Output the (X, Y) coordinate of the center of the cell containing the given text.  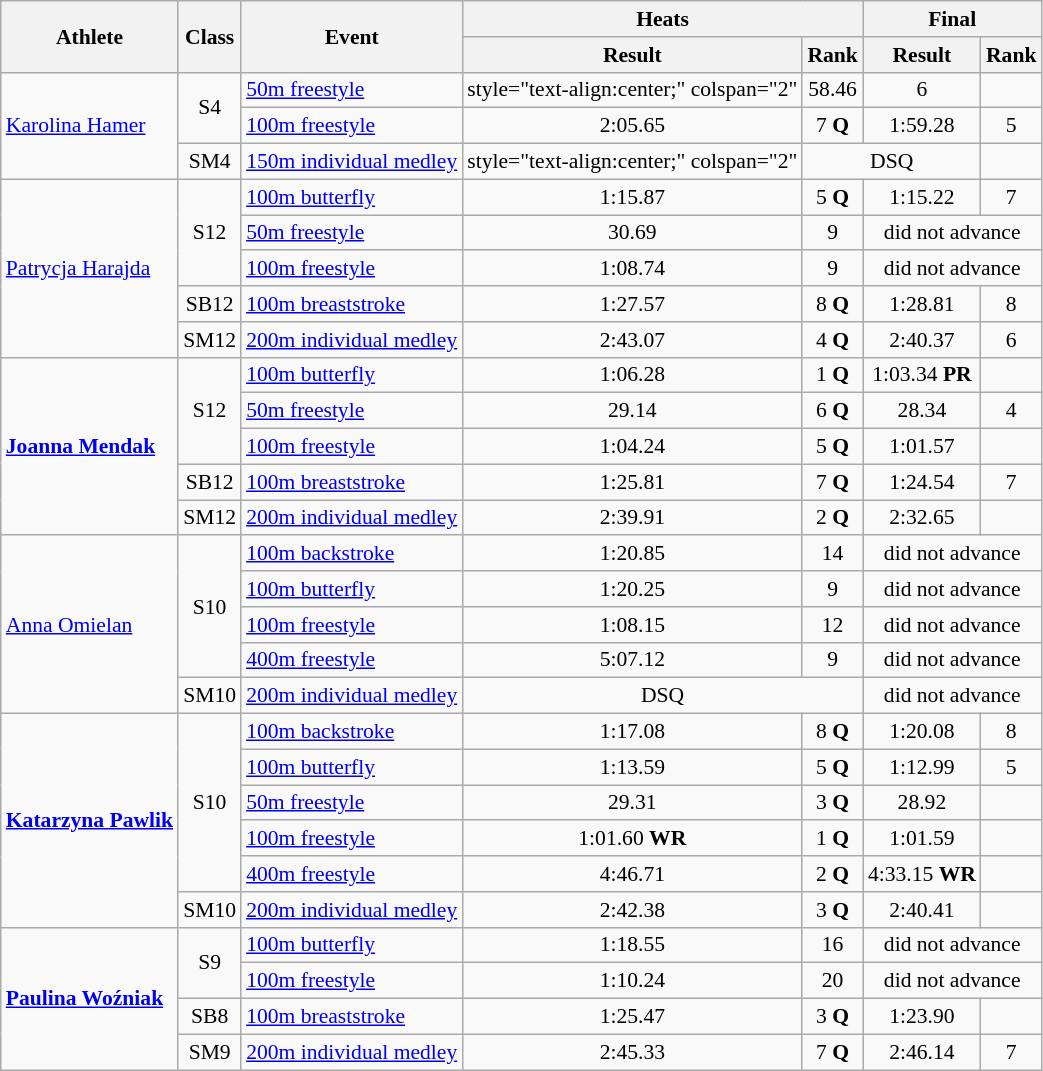
1:15.22 (922, 197)
58.46 (832, 90)
1:20.25 (632, 589)
14 (832, 554)
20 (832, 981)
Final (952, 19)
1:06.28 (632, 375)
1:08.74 (632, 269)
1:24.54 (922, 482)
Class (210, 36)
Karolina Hamer (90, 126)
Patrycja Harajda (90, 268)
1:12.99 (922, 767)
2:39.91 (632, 518)
4 Q (832, 340)
1:20.85 (632, 554)
30.69 (632, 233)
2:40.41 (922, 910)
28.92 (922, 803)
Katarzyna Pawlik (90, 821)
Athlete (90, 36)
1:28.81 (922, 304)
1:01.57 (922, 447)
5:07.12 (632, 660)
28.34 (922, 411)
4:46.71 (632, 874)
2:42.38 (632, 910)
1:25.47 (632, 1017)
2:32.65 (922, 518)
1:01.60 WR (632, 839)
4:33.15 WR (922, 874)
2:05.65 (632, 126)
Heats (662, 19)
1:17.08 (632, 732)
1:08.15 (632, 625)
2:46.14 (922, 1052)
1:03.34 PR (922, 375)
2:43.07 (632, 340)
1:25.81 (632, 482)
S9 (210, 962)
S4 (210, 108)
1:01.59 (922, 839)
16 (832, 945)
SM4 (210, 162)
1:13.59 (632, 767)
Anna Omielan (90, 625)
Event (352, 36)
12 (832, 625)
29.31 (632, 803)
2:45.33 (632, 1052)
4 (1012, 411)
1:18.55 (632, 945)
1:04.24 (632, 447)
6 Q (832, 411)
1:20.08 (922, 732)
1:27.57 (632, 304)
150m individual medley (352, 162)
1:59.28 (922, 126)
1:10.24 (632, 981)
SM9 (210, 1052)
2:40.37 (922, 340)
SB8 (210, 1017)
1:23.90 (922, 1017)
29.14 (632, 411)
Joanna Mendak (90, 446)
Paulina Woźniak (90, 998)
1:15.87 (632, 197)
